Extract the (x, y) coordinate from the center of the cell holding the provided text.  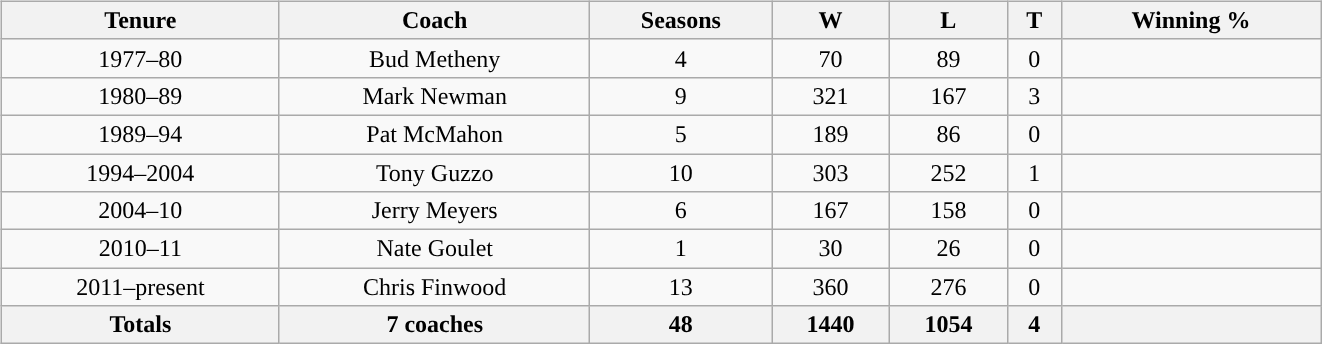
26 (948, 249)
1989–94 (140, 134)
321 (831, 96)
48 (681, 325)
Tenure (140, 20)
86 (948, 134)
Coach (434, 20)
1994–2004 (140, 173)
158 (948, 211)
6 (681, 211)
7 coaches (434, 325)
L (948, 20)
303 (831, 173)
252 (948, 173)
89 (948, 58)
T (1034, 20)
2004–10 (140, 211)
276 (948, 287)
Bud Metheny (434, 58)
1440 (831, 325)
Chris Finwood (434, 287)
13 (681, 287)
5 (681, 134)
Seasons (681, 20)
W (831, 20)
9 (681, 96)
2011–present (140, 287)
10 (681, 173)
Totals (140, 325)
Winning % (1190, 20)
189 (831, 134)
Pat McMahon (434, 134)
Tony Guzzo (434, 173)
1054 (948, 325)
2010–11 (140, 249)
3 (1034, 96)
Mark Newman (434, 96)
1980–89 (140, 96)
70 (831, 58)
1977–80 (140, 58)
30 (831, 249)
360 (831, 287)
Jerry Meyers (434, 211)
Nate Goulet (434, 249)
